Pinpoint the cell where the given text exists, returning its [x, y] midpoint coordinate. 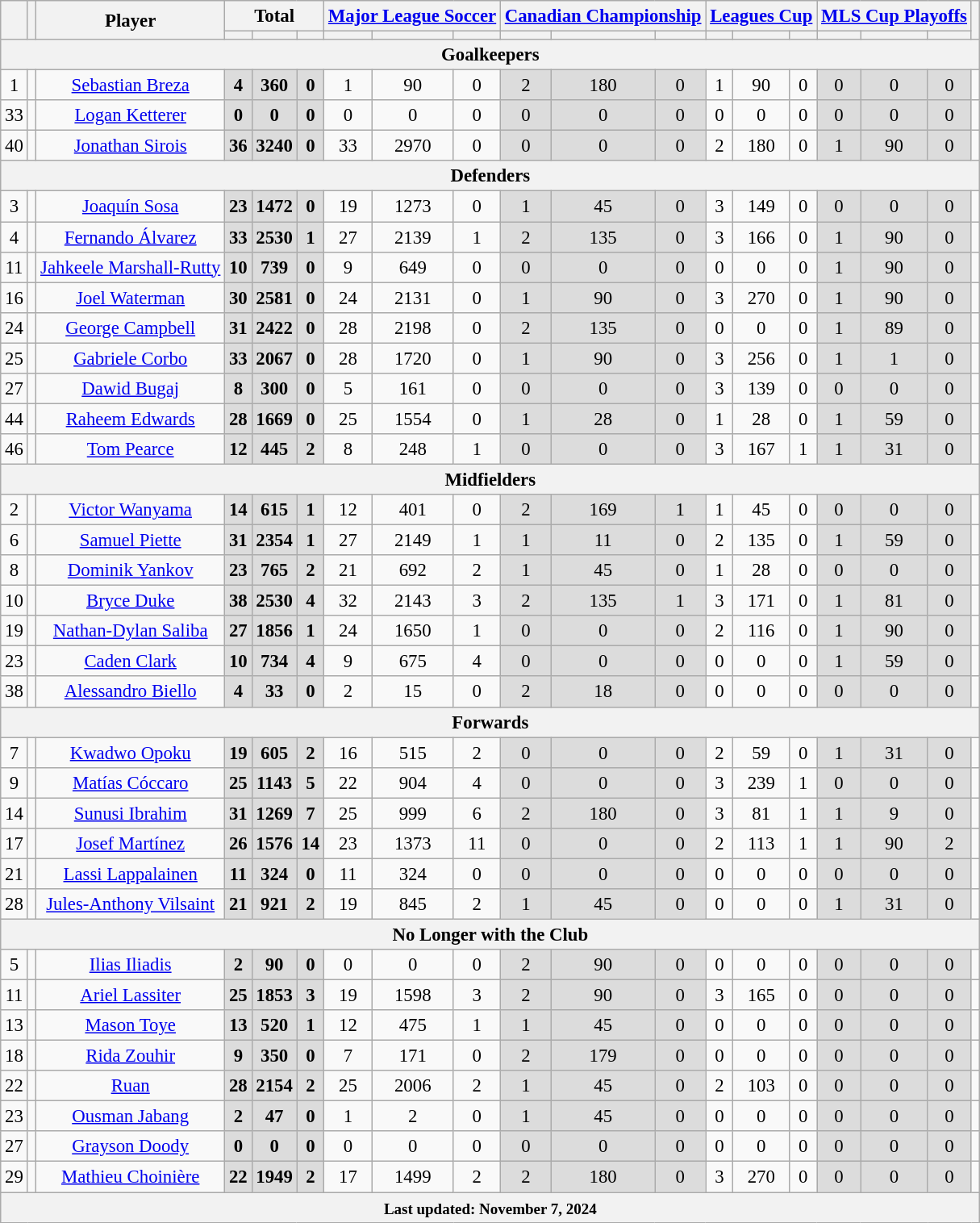
47 [274, 1117]
Dawid Bugaj [131, 389]
Goalkeepers [490, 55]
36 [239, 146]
32 [348, 601]
113 [761, 844]
2131 [413, 298]
239 [761, 783]
George Campbell [131, 328]
Total [274, 16]
2139 [413, 237]
605 [274, 753]
Dominik Yankov [131, 570]
179 [603, 1056]
Josef Martínez [131, 844]
1472 [274, 207]
Ousman Jabang [131, 1117]
1273 [413, 207]
921 [274, 904]
139 [761, 389]
300 [274, 389]
256 [761, 358]
1598 [413, 996]
Canadian Championship [603, 16]
999 [413, 813]
1269 [274, 813]
1853 [274, 996]
26 [239, 844]
350 [274, 1056]
Ariel Lassiter [131, 996]
29 [15, 1177]
2422 [274, 328]
Jules-Anthony Vilsaint [131, 904]
30 [239, 298]
2354 [274, 541]
2149 [413, 541]
Matías Cóccaro [131, 783]
Mason Toye [131, 1025]
2154 [274, 1086]
1720 [413, 358]
3240 [274, 146]
Mathieu Choinière [131, 1177]
Rida Zouhir [131, 1056]
401 [413, 510]
1576 [274, 844]
Joel Waterman [131, 298]
Last updated: November 7, 2024 [490, 1208]
Bryce Duke [131, 601]
Caden Clark [131, 662]
No Longer with the Club [490, 934]
116 [761, 631]
2581 [274, 298]
445 [274, 449]
166 [761, 237]
15 [413, 692]
Logan Ketterer [131, 115]
Alessandro Biello [131, 692]
765 [274, 570]
Player [131, 20]
1650 [413, 631]
165 [761, 996]
520 [274, 1025]
Jahkeele Marshall-Rutty [131, 267]
734 [274, 662]
475 [413, 1025]
2970 [413, 146]
2143 [413, 601]
40 [15, 146]
Midfielders [490, 479]
Grayson Doody [131, 1146]
Joaquín Sosa [131, 207]
Victor Wanyama [131, 510]
46 [15, 449]
Lassi Lappalainen [131, 874]
167 [761, 449]
692 [413, 570]
845 [413, 904]
Ilias Iliadis [131, 965]
169 [603, 510]
Sunusi Ibrahim [131, 813]
2006 [413, 1086]
515 [413, 753]
Nathan-Dylan Saliba [131, 631]
Kwadwo Opoku [131, 753]
Fernando Álvarez [131, 237]
1669 [274, 419]
675 [413, 662]
2198 [413, 328]
1499 [413, 1177]
Ruan [131, 1086]
360 [274, 86]
89 [894, 328]
1949 [274, 1177]
2067 [274, 358]
248 [413, 449]
Sebastian Breza [131, 86]
649 [413, 267]
Gabriele Corbo [131, 358]
Raheem Edwards [131, 419]
615 [274, 510]
161 [413, 389]
1554 [413, 419]
Defenders [490, 177]
Jonathan Sirois [131, 146]
Major League Soccer [413, 16]
Tom Pearce [131, 449]
Leagues Cup [761, 16]
149 [761, 207]
1143 [274, 783]
1373 [413, 844]
1856 [274, 631]
739 [274, 267]
Samuel Piette [131, 541]
103 [761, 1086]
904 [413, 783]
Forwards [490, 722]
44 [15, 419]
MLS Cup Playoffs [895, 16]
